Find where the given text appears and provide that cell's center as [x, y] coordinate. 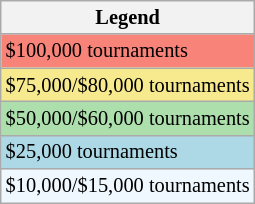
$50,000/$60,000 tournaments [128, 118]
Legend [128, 17]
$100,000 tournaments [128, 51]
$25,000 tournaments [128, 152]
$75,000/$80,000 tournaments [128, 85]
$10,000/$15,000 tournaments [128, 186]
